For the text-containing cell, return its midpoint in [X, Y] coordinate format. 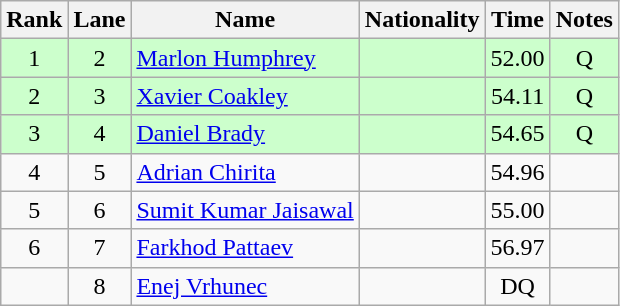
54.65 [518, 134]
8 [100, 286]
Marlon Humphrey [245, 58]
DQ [518, 286]
54.96 [518, 172]
Xavier Coakley [245, 96]
56.97 [518, 248]
Time [518, 20]
Nationality [422, 20]
Name [245, 20]
Daniel Brady [245, 134]
Notes [584, 20]
55.00 [518, 210]
Farkhod Pattaev [245, 248]
Sumit Kumar Jaisawal [245, 210]
Enej Vrhunec [245, 286]
54.11 [518, 96]
Rank [34, 20]
Lane [100, 20]
52.00 [518, 58]
7 [100, 248]
1 [34, 58]
Adrian Chirita [245, 172]
